Output the (x, y) coordinate of the center of the cell containing the given text.  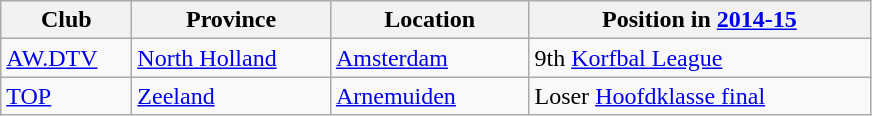
Location (430, 20)
North Holland (232, 58)
Loser Hoofdklasse final (700, 96)
Amsterdam (430, 58)
Club (66, 20)
Arnemuiden (430, 96)
9th Korfbal League (700, 58)
Zeeland (232, 96)
AW.DTV (66, 58)
TOP (66, 96)
Province (232, 20)
Position in 2014-15 (700, 20)
